Detect which cell encompasses the target text, then output its (x, y) center coordinate. 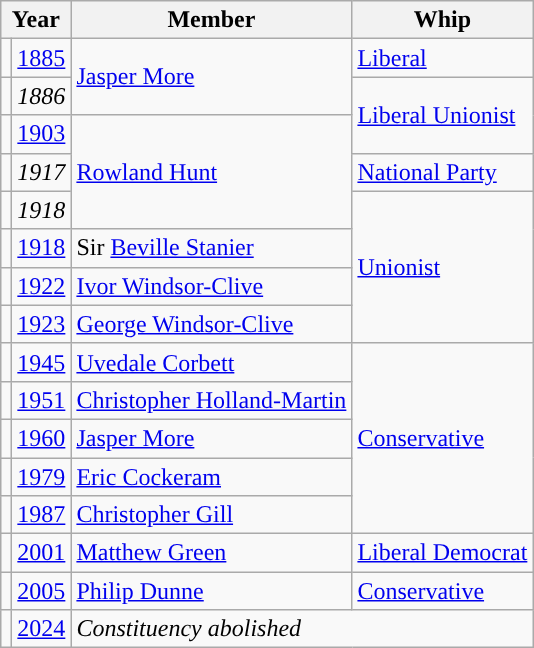
Christopher Gill (212, 515)
1987 (42, 515)
Whip (442, 20)
1885 (42, 58)
Christopher Holland-Martin (212, 400)
2001 (42, 553)
2005 (42, 591)
1923 (42, 324)
Liberal Unionist (442, 115)
1960 (42, 438)
Member (212, 20)
Matthew Green (212, 553)
Year (36, 20)
1979 (42, 477)
1945 (42, 362)
National Party (442, 172)
2024 (42, 629)
Rowland Hunt (212, 172)
Sir Beville Stanier (212, 248)
Ivor Windsor-Clive (212, 286)
Unionist (442, 267)
Liberal Democrat (442, 553)
Liberal (442, 58)
1951 (42, 400)
1917 (42, 172)
Eric Cockeram (212, 477)
1903 (42, 134)
Constituency abolished (302, 629)
1922 (42, 286)
George Windsor-Clive (212, 324)
Uvedale Corbett (212, 362)
Philip Dunne (212, 591)
1886 (42, 96)
